Determine the (X, Y) coordinate at the center of the cell enclosing the given text.  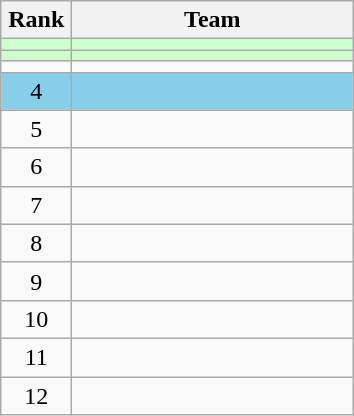
11 (36, 357)
12 (36, 395)
5 (36, 129)
Team (212, 20)
Rank (36, 20)
10 (36, 319)
8 (36, 243)
7 (36, 205)
9 (36, 281)
6 (36, 167)
4 (36, 91)
